Scan for the cell matching the given text and deliver its (X, Y) coordinate at center. 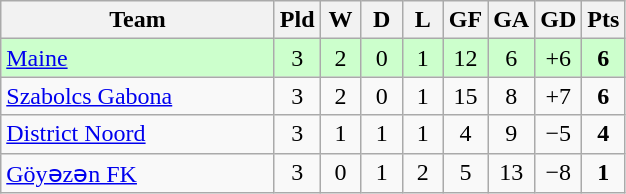
+6 (558, 58)
Szabolcs Gabona (138, 96)
8 (512, 96)
Pld (297, 20)
GD (558, 20)
−5 (558, 134)
D (382, 20)
+7 (558, 96)
Maine (138, 58)
15 (465, 96)
Team (138, 20)
GA (512, 20)
GF (465, 20)
−8 (558, 173)
Göyəzən FK (138, 173)
District Noord (138, 134)
Pts (604, 20)
12 (465, 58)
9 (512, 134)
5 (465, 173)
L (422, 20)
W (340, 20)
13 (512, 173)
